Identify which cell holds the provided text, then report its [X, Y] central coordinate. 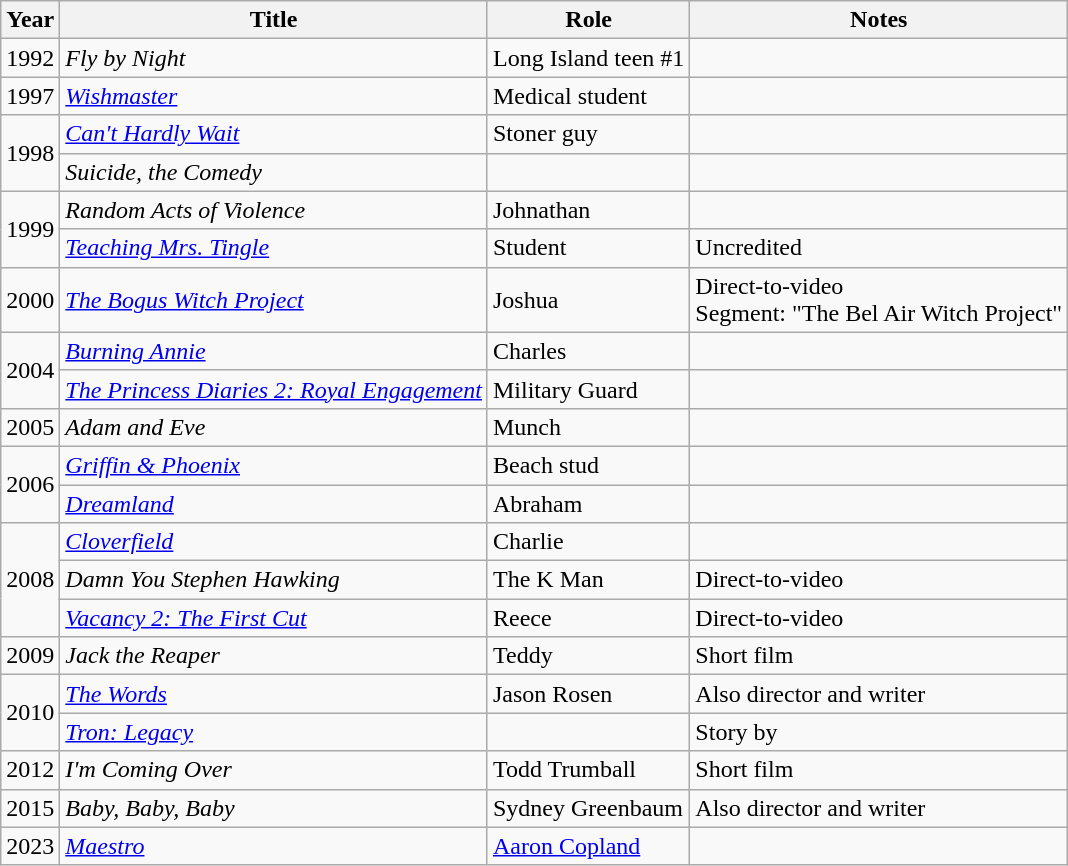
Notes [879, 20]
2023 [30, 846]
Todd Trumball [588, 770]
Cloverfield [274, 542]
Teaching Mrs. Tingle [274, 248]
Stoner guy [588, 134]
Adam and Eve [274, 427]
Griffin & Phoenix [274, 465]
Aaron Copland [588, 846]
2004 [30, 370]
Johnathan [588, 210]
I'm Coming Over [274, 770]
Damn You Stephen Hawking [274, 580]
Medical student [588, 96]
Suicide, the Comedy [274, 172]
Beach stud [588, 465]
The Princess Diaries 2: Royal Engagement [274, 389]
Year [30, 20]
Reece [588, 618]
Munch [588, 427]
1999 [30, 229]
Student [588, 248]
2009 [30, 656]
Story by [879, 732]
Long Island teen #1 [588, 58]
Military Guard [588, 389]
Fly by Night [274, 58]
2005 [30, 427]
Teddy [588, 656]
Dreamland [274, 503]
2000 [30, 300]
Vacancy 2: The First Cut [274, 618]
Role [588, 20]
Charles [588, 351]
The Words [274, 694]
2012 [30, 770]
Can't Hardly Wait [274, 134]
Charlie [588, 542]
2015 [30, 808]
1992 [30, 58]
Baby, Baby, Baby [274, 808]
2006 [30, 484]
Direct-to-videoSegment: "The Bel Air Witch Project" [879, 300]
Jason Rosen [588, 694]
Burning Annie [274, 351]
Jack the Reaper [274, 656]
1998 [30, 153]
Wishmaster [274, 96]
Random Acts of Violence [274, 210]
The K Man [588, 580]
2008 [30, 580]
2010 [30, 713]
1997 [30, 96]
The Bogus Witch Project [274, 300]
Sydney Greenbaum [588, 808]
Maestro [274, 846]
Abraham [588, 503]
Title [274, 20]
Tron: Legacy [274, 732]
Uncredited [879, 248]
Joshua [588, 300]
